Pinpoint the cell where the given text exists, returning its (X, Y) midpoint coordinate. 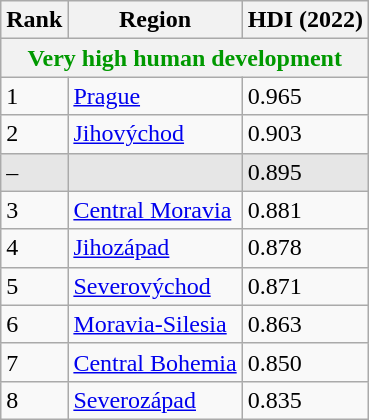
0.835 (305, 400)
Region (155, 20)
Prague (155, 96)
1 (34, 96)
0.878 (305, 248)
6 (34, 324)
8 (34, 400)
5 (34, 286)
Central Bohemia (155, 362)
Moravia-Silesia (155, 324)
3 (34, 210)
Jihozápad (155, 248)
4 (34, 248)
0.895 (305, 172)
Severovýchod (155, 286)
Severozápad (155, 400)
Rank (34, 20)
0.965 (305, 96)
HDI (2022) (305, 20)
0.903 (305, 134)
7 (34, 362)
Jihovýchod (155, 134)
– (34, 172)
Central Moravia (155, 210)
0.871 (305, 286)
Very high human development (185, 58)
0.850 (305, 362)
2 (34, 134)
0.881 (305, 210)
0.863 (305, 324)
